Determine the [x, y] coordinate at the center of the cell enclosing the given text.  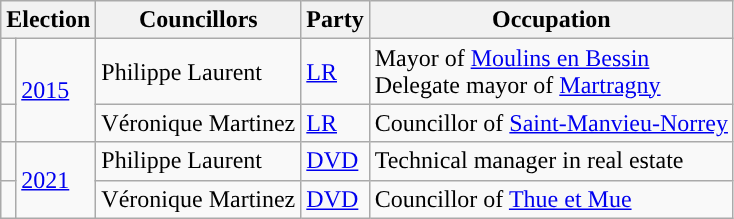
2021 [56, 180]
Technical manager in real estate [551, 161]
Election [48, 20]
Councillors [198, 20]
2015 [56, 90]
Occupation [551, 20]
Mayor of Moulins en BessinDelegate mayor of Martragny [551, 72]
Councillor of Saint-Manvieu-Norrey [551, 123]
Party [335, 20]
Councillor of Thue et Mue [551, 199]
